Output the (x, y) coordinate of the center of the cell containing the given text.  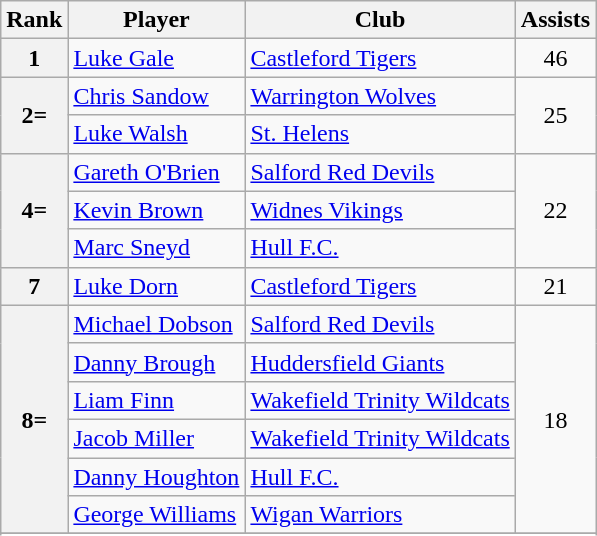
Michael Dobson (156, 324)
Gareth O'Brien (156, 172)
Rank (34, 20)
8= (34, 419)
18 (555, 419)
Luke Walsh (156, 134)
Danny Brough (156, 362)
Player (156, 20)
Warrington Wolves (380, 96)
Luke Gale (156, 58)
1 (34, 58)
Liam Finn (156, 400)
Huddersfield Giants (380, 362)
Chris Sandow (156, 96)
25 (555, 115)
George Williams (156, 515)
22 (555, 210)
St. Helens (380, 134)
Kevin Brown (156, 210)
Marc Sneyd (156, 248)
Jacob Miller (156, 438)
Assists (555, 20)
Club (380, 20)
7 (34, 286)
2= (34, 115)
Danny Houghton (156, 477)
Wigan Warriors (380, 515)
21 (555, 286)
Widnes Vikings (380, 210)
Luke Dorn (156, 286)
46 (555, 58)
4= (34, 210)
